Determine the (x, y) coordinate at the center of the cell enclosing the given text.  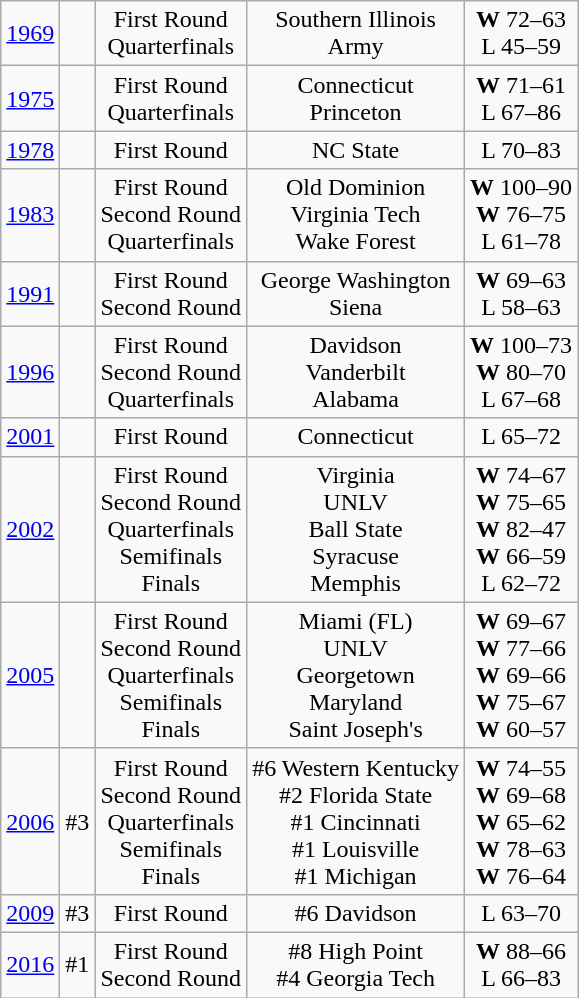
1978 (30, 150)
1975 (30, 98)
Southern IllinoisArmy (356, 34)
#6 Davidson (356, 913)
W 74–67W 75–65W 82–47W 66–59L 62–72 (522, 529)
W 100–73W 80–70L 67–68 (522, 372)
Miami (FL)UNLVGeorgetownMarylandSaint Joseph's (356, 675)
2005 (30, 675)
Connecticut (356, 437)
W 71–61L 67–86 (522, 98)
#8 High Point#4 Georgia Tech (356, 964)
#1 (78, 964)
1991 (30, 294)
2001 (30, 437)
W 69–67W 77–66W 69–66W 75–67W 60–57 (522, 675)
W 72–63L 45–59 (522, 34)
W 88–66L 66–83 (522, 964)
L 70–83 (522, 150)
W 69–63L 58–63 (522, 294)
2002 (30, 529)
1996 (30, 372)
L 65–72 (522, 437)
ConnecticutPrinceton (356, 98)
1969 (30, 34)
VirginiaUNLVBall StateSyracuseMemphis (356, 529)
L 63–70 (522, 913)
George WashingtonSiena (356, 294)
#6 Western Kentucky#2 Florida State#1 Cincinnati#1 Louisville#1 Michigan (356, 821)
Old DominionVirginia TechWake Forest (356, 215)
W 74–55W 69–68W 65–62W 78–63W 76–64 (522, 821)
2006 (30, 821)
DavidsonVanderbiltAlabama (356, 372)
1983 (30, 215)
NC State (356, 150)
2009 (30, 913)
W 100–90W 76–75L 61–78 (522, 215)
2016 (30, 964)
